Search for the cell housing the specified text and yield its (x, y) center coordinate. 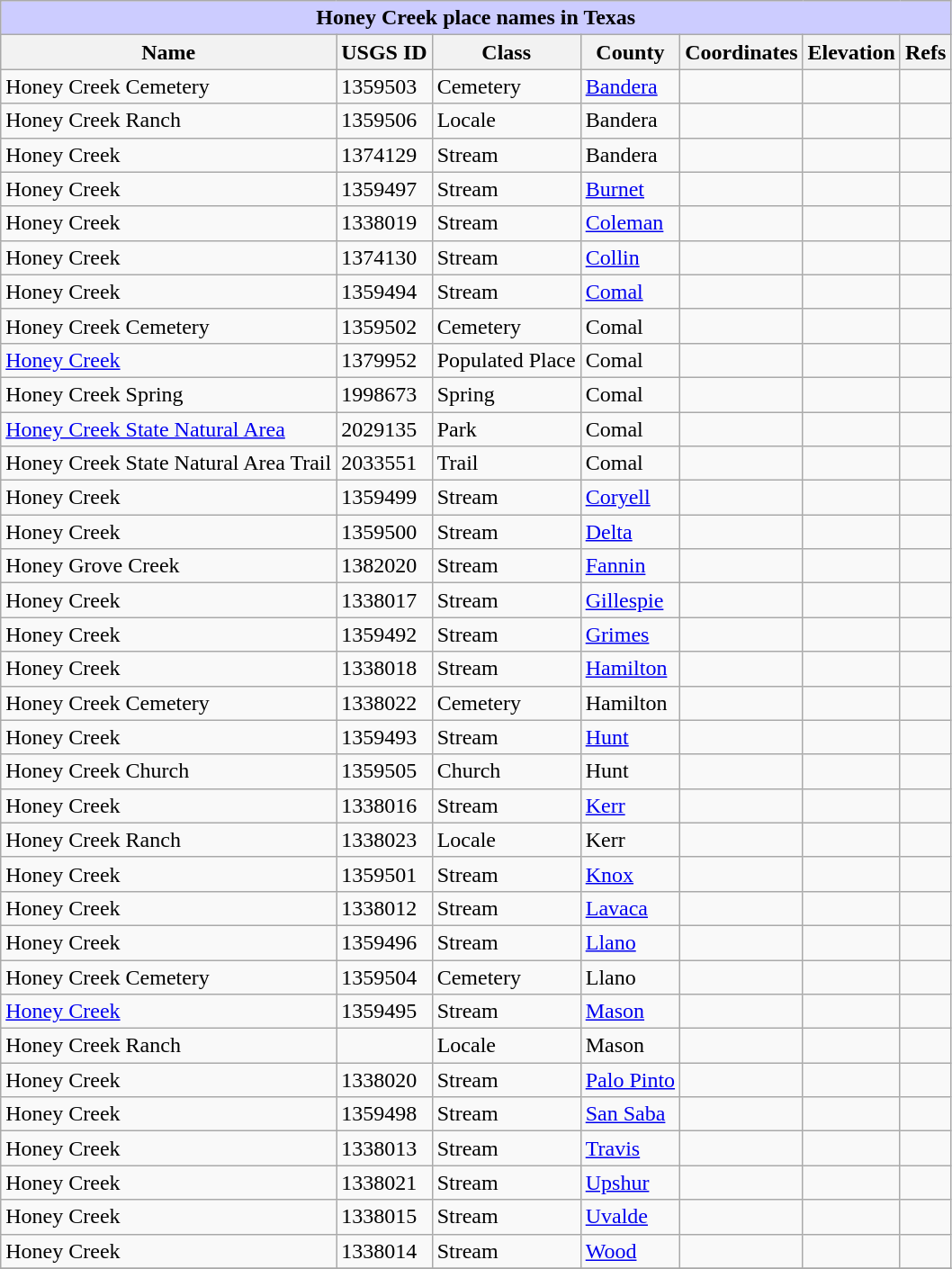
Honey Creek Spring (169, 394)
Burnet (630, 189)
Refs (925, 52)
Grimes (630, 634)
1998673 (384, 394)
1359499 (384, 498)
Palo Pinto (630, 1080)
Honey Grove Creek (169, 566)
1338018 (384, 669)
1379952 (384, 360)
Honey Creek place names in Texas (476, 18)
1359494 (384, 292)
1359501 (384, 874)
USGS ID (384, 52)
1359495 (384, 1012)
1359502 (384, 326)
Park (506, 429)
1359504 (384, 976)
1338019 (384, 223)
Fannin (630, 566)
1359500 (384, 532)
1359503 (384, 86)
Honey Creek Church (169, 771)
Populated Place (506, 360)
1338022 (384, 703)
Trail (506, 463)
Class (506, 52)
San Saba (630, 1114)
Coordinates (741, 52)
Name (169, 52)
Church (506, 771)
1359498 (384, 1114)
1359506 (384, 121)
1338020 (384, 1080)
Gillespie (630, 600)
1338017 (384, 600)
Uvalde (630, 1217)
1382020 (384, 566)
1359492 (384, 634)
2033551 (384, 463)
1338013 (384, 1148)
Delta (630, 532)
Coleman (630, 223)
1338021 (384, 1183)
Upshur (630, 1183)
2029135 (384, 429)
County (630, 52)
1359493 (384, 737)
Coryell (630, 498)
1359497 (384, 189)
Lavaca (630, 908)
Travis (630, 1148)
1359496 (384, 942)
Honey Creek State Natural Area Trail (169, 463)
1338023 (384, 840)
1338014 (384, 1251)
1338012 (384, 908)
1374129 (384, 155)
Elevation (851, 52)
Knox (630, 874)
Collin (630, 257)
1359505 (384, 771)
1338015 (384, 1217)
Wood (630, 1251)
1374130 (384, 257)
1338016 (384, 805)
Spring (506, 394)
Honey Creek State Natural Area (169, 429)
